Provide the (x, y) coordinate of the cell's center where the given text is located.  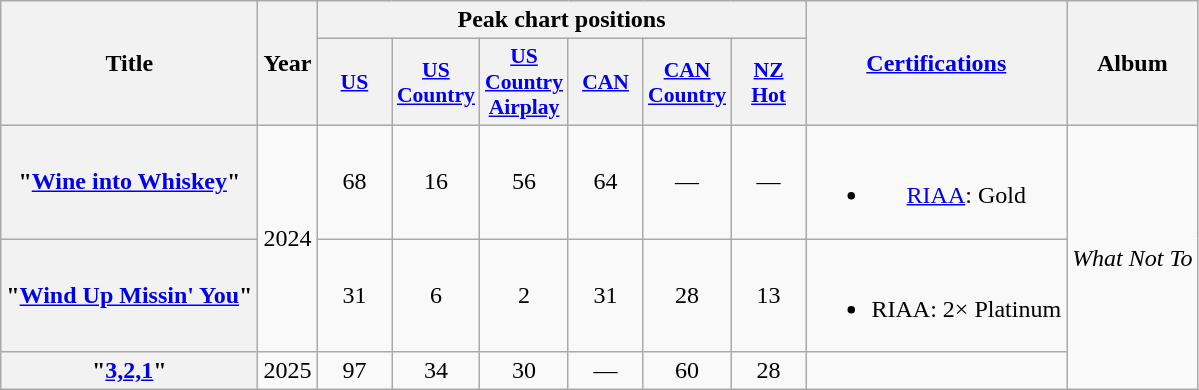
13 (768, 294)
60 (687, 371)
US Country Airplay (524, 82)
34 (436, 371)
CAN (606, 82)
Peak chart positions (562, 20)
Title (130, 64)
64 (606, 182)
Year (288, 64)
RIAA: 2× Platinum (936, 294)
"3,2,1" (130, 371)
16 (436, 182)
2 (524, 294)
US (354, 82)
Album (1133, 64)
6 (436, 294)
What Not To (1133, 257)
"Wind Up Missin' You" (130, 294)
56 (524, 182)
"Wine into Whiskey" (130, 182)
US Country (436, 82)
97 (354, 371)
RIAA: Gold (936, 182)
2024 (288, 238)
30 (524, 371)
Certifications (936, 64)
CANCountry (687, 82)
NZHot (768, 82)
68 (354, 182)
2025 (288, 371)
